Scan for the cell matching the given text and deliver its [x, y] coordinate at center. 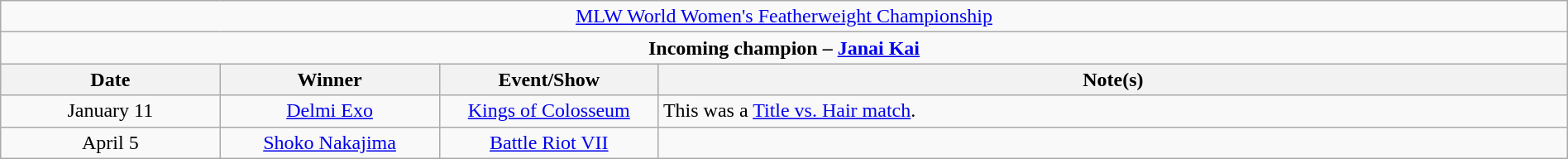
Incoming champion – Janai Kai [784, 48]
Delmi Exo [329, 111]
This was a Title vs. Hair match. [1113, 111]
Note(s) [1113, 79]
Battle Riot VII [549, 142]
Winner [329, 79]
Event/Show [549, 79]
April 5 [111, 142]
Shoko Nakajima [329, 142]
Date [111, 79]
MLW World Women's Featherweight Championship [784, 17]
January 11 [111, 111]
Kings of Colosseum [549, 111]
